From the cell containing the given text, extract its center point as (X, Y) coordinate. 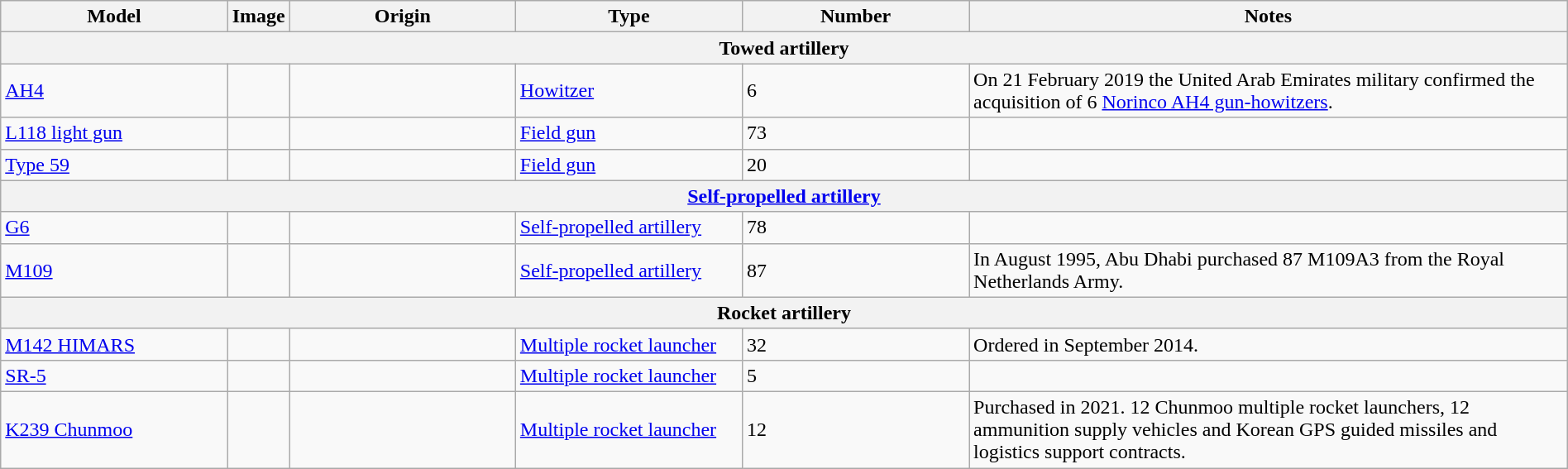
78 (856, 227)
6 (856, 91)
Origin (402, 17)
M142 HIMARS (114, 344)
5 (856, 376)
K239 Chunmoo (114, 429)
Ordered in September 2014. (1269, 344)
In August 1995, Abu Dhabi purchased 87 M109A3 from the Royal Netherlands Army. (1269, 270)
On 21 February 2019 the United Arab Emirates military confirmed the acquisition of 6 Norinco AH4 gun-howitzers. (1269, 91)
Type 59 (114, 165)
G6 (114, 227)
87 (856, 270)
20 (856, 165)
Model (114, 17)
73 (856, 133)
SR-5 (114, 376)
Rocket artillery (784, 313)
M109 (114, 270)
Number (856, 17)
AH4 (114, 91)
Notes (1269, 17)
Towed artillery (784, 48)
Type (629, 17)
Howitzer (629, 91)
Image (258, 17)
12 (856, 429)
L118 light gun (114, 133)
32 (856, 344)
